Return [X, Y] of the center of cell containing provided text 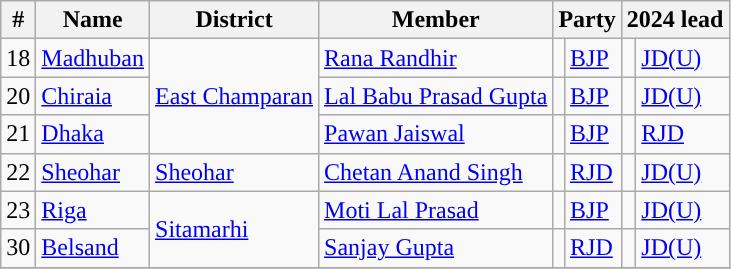
Dhaka [93, 134]
East Champaran [234, 96]
Riga [93, 210]
Rana Randhir [436, 58]
Member [436, 20]
Belsand [93, 248]
30 [18, 248]
22 [18, 172]
Sitamarhi [234, 229]
Madhuban [93, 58]
Sanjay Gupta [436, 248]
Chiraia [93, 96]
# [18, 20]
18 [18, 58]
Party [587, 20]
District [234, 20]
2024 lead [675, 20]
Chetan Anand Singh [436, 172]
Moti Lal Prasad [436, 210]
23 [18, 210]
Pawan Jaiswal [436, 134]
Lal Babu Prasad Gupta [436, 96]
20 [18, 96]
Name [93, 20]
21 [18, 134]
